From the cell containing the given text, extract its center point as [X, Y] coordinate. 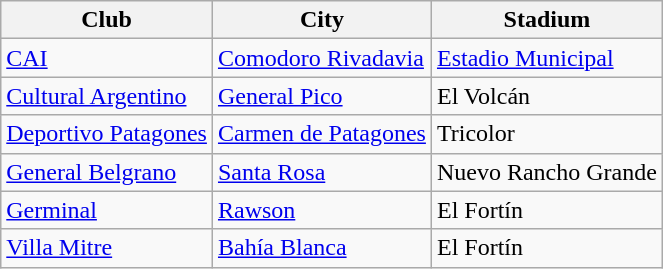
General Pico [322, 96]
Tricolor [546, 134]
General Belgrano [107, 172]
Stadium [546, 20]
Nuevo Rancho Grande [546, 172]
CAI [107, 58]
Germinal [107, 210]
Estadio Municipal [546, 58]
Rawson [322, 210]
Carmen de Patagones [322, 134]
Deportivo Patagones [107, 134]
City [322, 20]
Cultural Argentino [107, 96]
Bahía Blanca [322, 248]
Club [107, 20]
El Volcán [546, 96]
Santa Rosa [322, 172]
Villa Mitre [107, 248]
Comodoro Rivadavia [322, 58]
